Provide the (X, Y) coordinate of the cell's center where the given text is located.  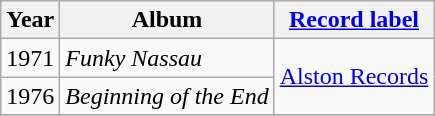
Year (30, 20)
Alston Records (354, 77)
1976 (30, 96)
Album (167, 20)
Record label (354, 20)
1971 (30, 58)
Funky Nassau (167, 58)
Beginning of the End (167, 96)
